Determine the (X, Y) coordinate at the center of the cell enclosing the given text.  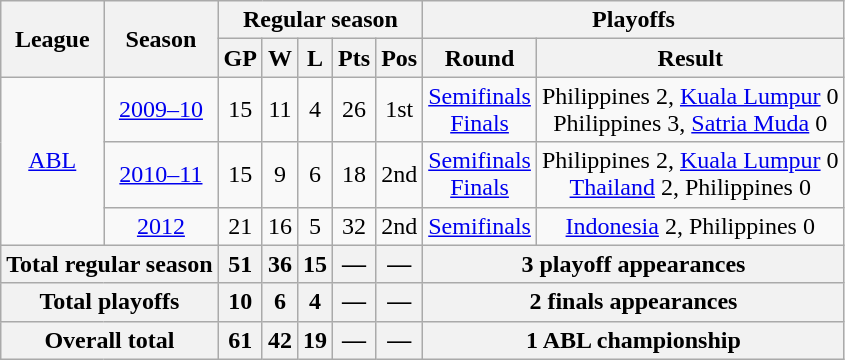
32 (354, 226)
League (52, 39)
3 playoff appearances (634, 264)
16 (280, 226)
Result (690, 58)
9 (280, 174)
Regular season (320, 20)
51 (240, 264)
2010–11 (161, 174)
26 (354, 110)
Season (161, 39)
Playoffs (634, 20)
Indonesia 2, Philippines 0 (690, 226)
1 ABL championship (634, 340)
11 (280, 110)
GP (240, 58)
Total regular season (110, 264)
42 (280, 340)
Philippines 2, Kuala Lumpur 0Thailand 2, Philippines 0 (690, 174)
Philippines 2, Kuala Lumpur 0Philippines 3, Satria Muda 0 (690, 110)
36 (280, 264)
1st (400, 110)
18 (354, 174)
21 (240, 226)
5 (316, 226)
Pts (354, 58)
19 (316, 340)
Overall total (110, 340)
Total playoffs (110, 302)
Semifinals (480, 226)
2009–10 (161, 110)
2 finals appearances (634, 302)
10 (240, 302)
ABL (52, 161)
2012 (161, 226)
W (280, 58)
Pos (400, 58)
Round (480, 58)
61 (240, 340)
L (316, 58)
